Detect which cell encompasses the target text, then output its [X, Y] center coordinate. 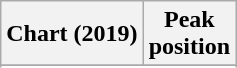
Chart (2019) [72, 34]
Peakposition [189, 34]
